Determine the (X, Y) coordinate at the center of the cell enclosing the given text.  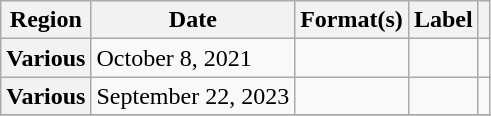
October 8, 2021 (193, 58)
Region (46, 20)
Label (443, 20)
Format(s) (352, 20)
Date (193, 20)
September 22, 2023 (193, 96)
